Return (X, Y) of the center of cell containing provided text 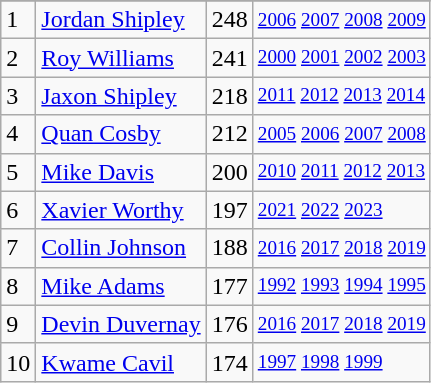
2011 2012 2013 2014 (342, 96)
1992 1993 1994 1995 (342, 286)
6 (18, 210)
5 (18, 172)
188 (230, 248)
8 (18, 286)
2006 2007 2008 2009 (342, 20)
212 (230, 134)
4 (18, 134)
176 (230, 324)
174 (230, 362)
Roy Williams (121, 58)
Jordan Shipley (121, 20)
218 (230, 96)
7 (18, 248)
Devin Duvernay (121, 324)
177 (230, 286)
2000 2001 2002 2003 (342, 58)
10 (18, 362)
2005 2006 2007 2008 (342, 134)
Quan Cosby (121, 134)
2010 2011 2012 2013 (342, 172)
241 (230, 58)
3 (18, 96)
248 (230, 20)
Mike Davis (121, 172)
2021 2022 2023 (342, 210)
Collin Johnson (121, 248)
Jaxon Shipley (121, 96)
200 (230, 172)
1997 1998 1999 (342, 362)
197 (230, 210)
Mike Adams (121, 286)
9 (18, 324)
Xavier Worthy (121, 210)
Kwame Cavil (121, 362)
1 (18, 20)
2 (18, 58)
